Return (X, Y) of the center of cell containing provided text 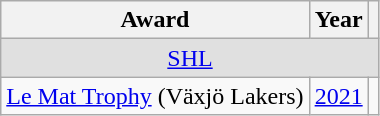
Award (155, 20)
Le Mat Trophy (Växjö Lakers) (155, 96)
2021 (338, 96)
Year (338, 20)
SHL (190, 58)
